Detect which cell encompasses the target text, then output its [x, y] center coordinate. 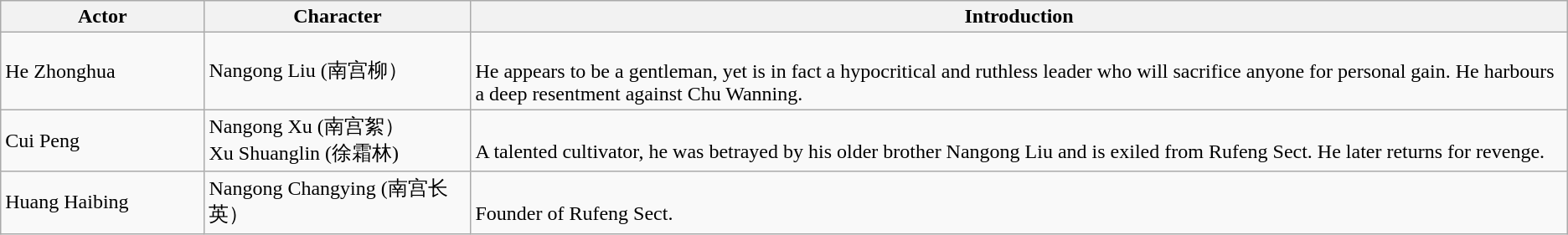
He Zhonghua [102, 71]
Nangong Changying (南宫长英） [338, 202]
Cui Peng [102, 140]
Founder of Rufeng Sect. [1019, 202]
Actor [102, 17]
A talented cultivator, he was betrayed by his older brother Nangong Liu and is exiled from Rufeng Sect. He later returns for revenge. [1019, 140]
Nangong Liu (南宫柳） [338, 71]
Huang Haibing [102, 202]
Introduction [1019, 17]
Nangong Xu (南宫絮）Xu Shuanglin (徐霜林) [338, 140]
Character [338, 17]
